Scan for the cell matching the given text and deliver its (x, y) coordinate at center. 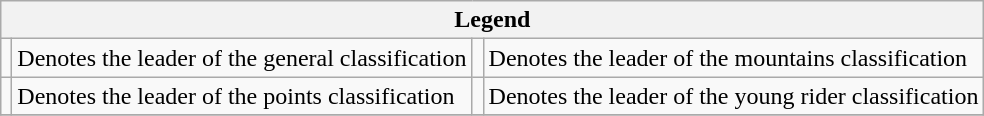
Denotes the leader of the general classification (242, 58)
Denotes the leader of the points classification (242, 96)
Legend (492, 20)
Denotes the leader of the mountains classification (734, 58)
Denotes the leader of the young rider classification (734, 96)
